For the text-containing cell, return its midpoint in (x, y) coordinate format. 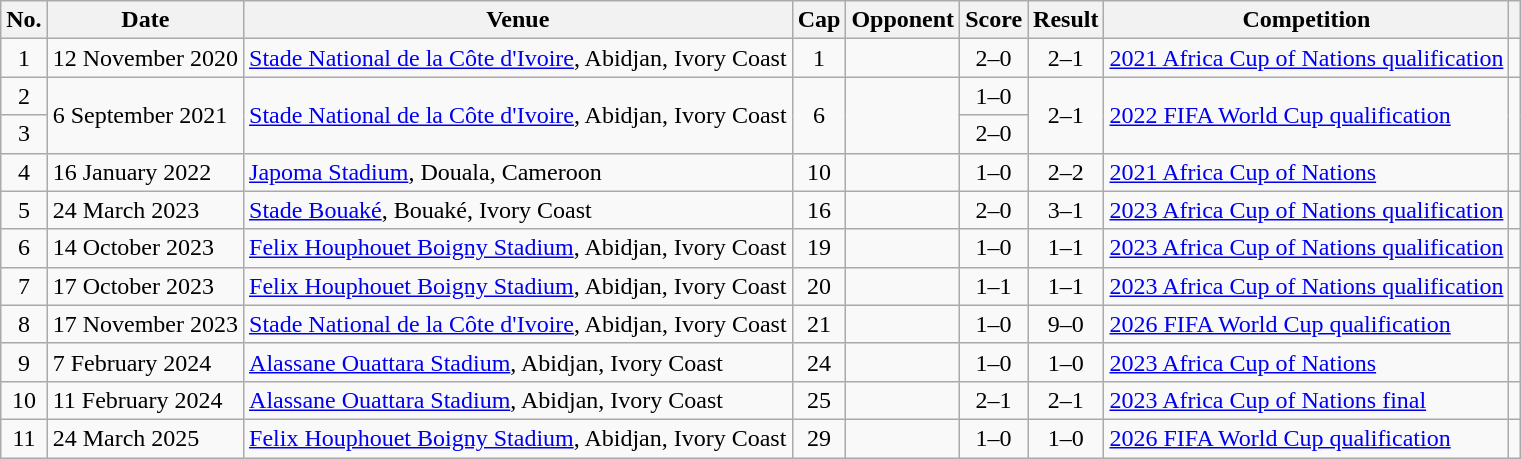
3 (24, 134)
7 February 2024 (145, 362)
Japoma Stadium, Douala, Cameroon (518, 172)
9 (24, 362)
Score (994, 20)
4 (24, 172)
24 March 2025 (145, 438)
6 September 2021 (145, 115)
11 (24, 438)
29 (819, 438)
3–1 (1066, 210)
7 (24, 286)
Opponent (903, 20)
24 March 2023 (145, 210)
14 October 2023 (145, 248)
2021 Africa Cup of Nations (1306, 172)
Venue (518, 20)
Cap (819, 20)
16 (819, 210)
Competition (1306, 20)
2023 Africa Cup of Nations (1306, 362)
8 (24, 324)
2021 Africa Cup of Nations qualification (1306, 58)
11 February 2024 (145, 400)
Stade Bouaké, Bouaké, Ivory Coast (518, 210)
2023 Africa Cup of Nations final (1306, 400)
21 (819, 324)
2–2 (1066, 172)
2022 FIFA World Cup qualification (1306, 115)
20 (819, 286)
12 November 2020 (145, 58)
16 January 2022 (145, 172)
17 November 2023 (145, 324)
Result (1066, 20)
19 (819, 248)
24 (819, 362)
No. (24, 20)
9–0 (1066, 324)
2 (24, 96)
5 (24, 210)
Date (145, 20)
25 (819, 400)
17 October 2023 (145, 286)
